Detect which cell encompasses the target text, then output its (x, y) center coordinate. 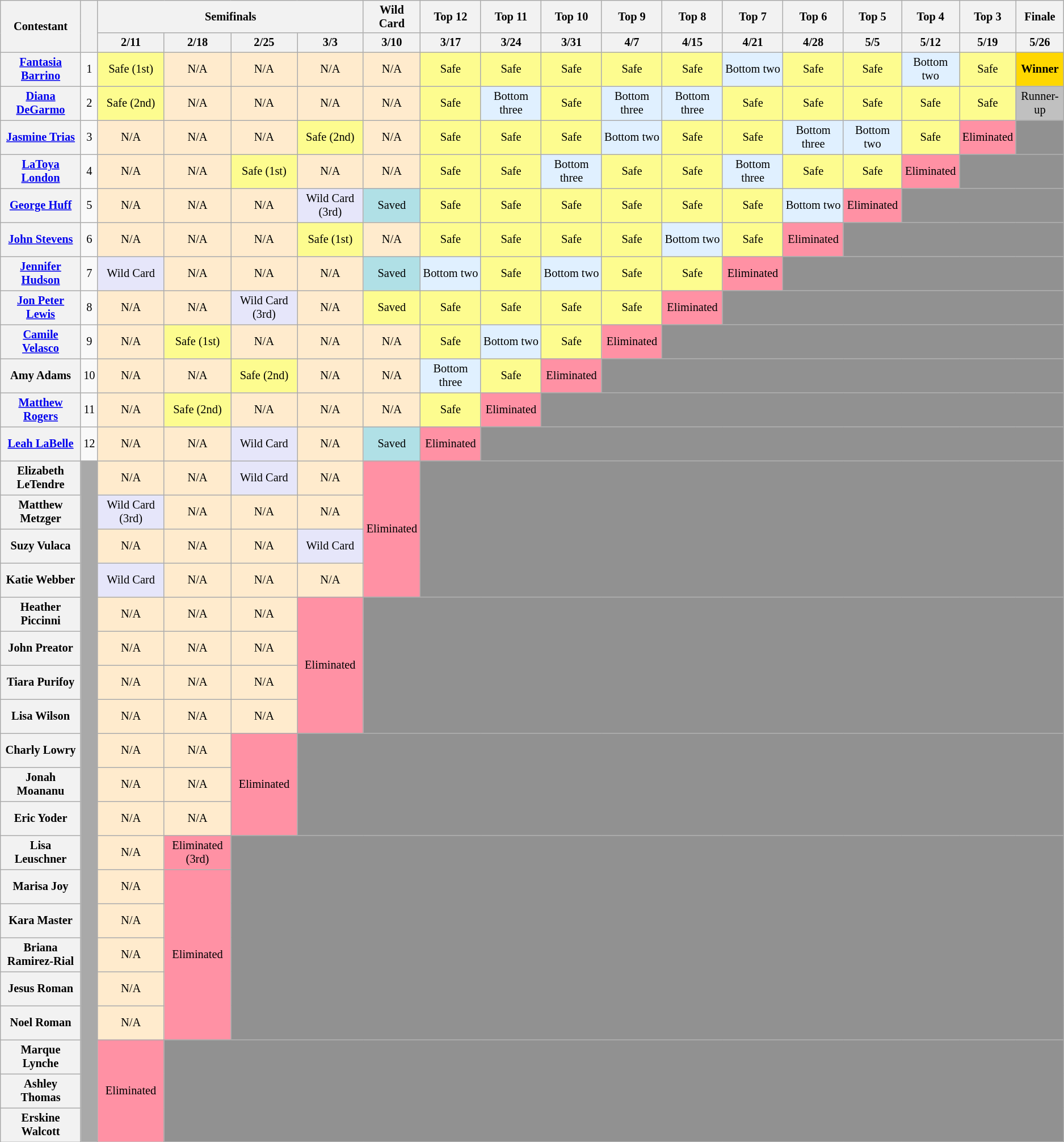
Tiara Purifoy (41, 682)
Matthew Metzger (41, 512)
1 (89, 69)
Jonah Moananu (41, 784)
George Huff (41, 205)
Leah LaBelle (41, 444)
Top 10 (572, 16)
4/15 (692, 43)
Katie Webber (41, 580)
Camile Velasco (41, 342)
3/24 (511, 43)
Eliminated (3rd) (197, 853)
Eric Yoder (41, 818)
Heather Piccinni (41, 614)
6 (89, 240)
Top 9 (632, 16)
John Stevens (41, 240)
Winner (1040, 69)
Matthew Rogers (41, 410)
2/11 (131, 43)
3/31 (572, 43)
5 (89, 205)
4/28 (814, 43)
Top 5 (872, 16)
Briana Ramirez-Rial (41, 955)
5/12 (931, 43)
2/25 (264, 43)
Top 7 (752, 16)
Jasmine Trias (41, 137)
5/26 (1040, 43)
Lisa Leuschner (41, 853)
Elizabeth LeTendre (41, 478)
9 (89, 342)
Fantasia Barrino (41, 69)
5/19 (987, 43)
Kara Master (41, 921)
Top 8 (692, 16)
Top 6 (814, 16)
Top 3 (987, 16)
Amy Adams (41, 376)
5/5 (872, 43)
10 (89, 376)
Semifinals (230, 16)
8 (89, 308)
Erskine Walcott (41, 1125)
Diana DeGarmo (41, 103)
Finale (1040, 16)
Charly Lowry (41, 750)
4/7 (632, 43)
Suzy Vulaca (41, 546)
Jennifer Hudson (41, 274)
LaToya London (41, 171)
Lisa Wilson (41, 716)
11 (89, 410)
2 (89, 103)
Top 11 (511, 16)
7 (89, 274)
John Preator (41, 648)
Runner-up (1040, 103)
Noel Roman (41, 1023)
Marque Lynche (41, 1057)
3/3 (330, 43)
Top 4 (931, 16)
3/17 (451, 43)
2/18 (197, 43)
Ashley Thomas (41, 1091)
Top 12 (451, 16)
12 (89, 444)
Contestant (41, 26)
Jon Peter Lewis (41, 308)
4/21 (752, 43)
Marisa Joy (41, 887)
3 (89, 137)
4 (89, 171)
Jesus Roman (41, 989)
3/10 (392, 43)
